Find where the given text appears and provide that cell's center as [x, y] coordinate. 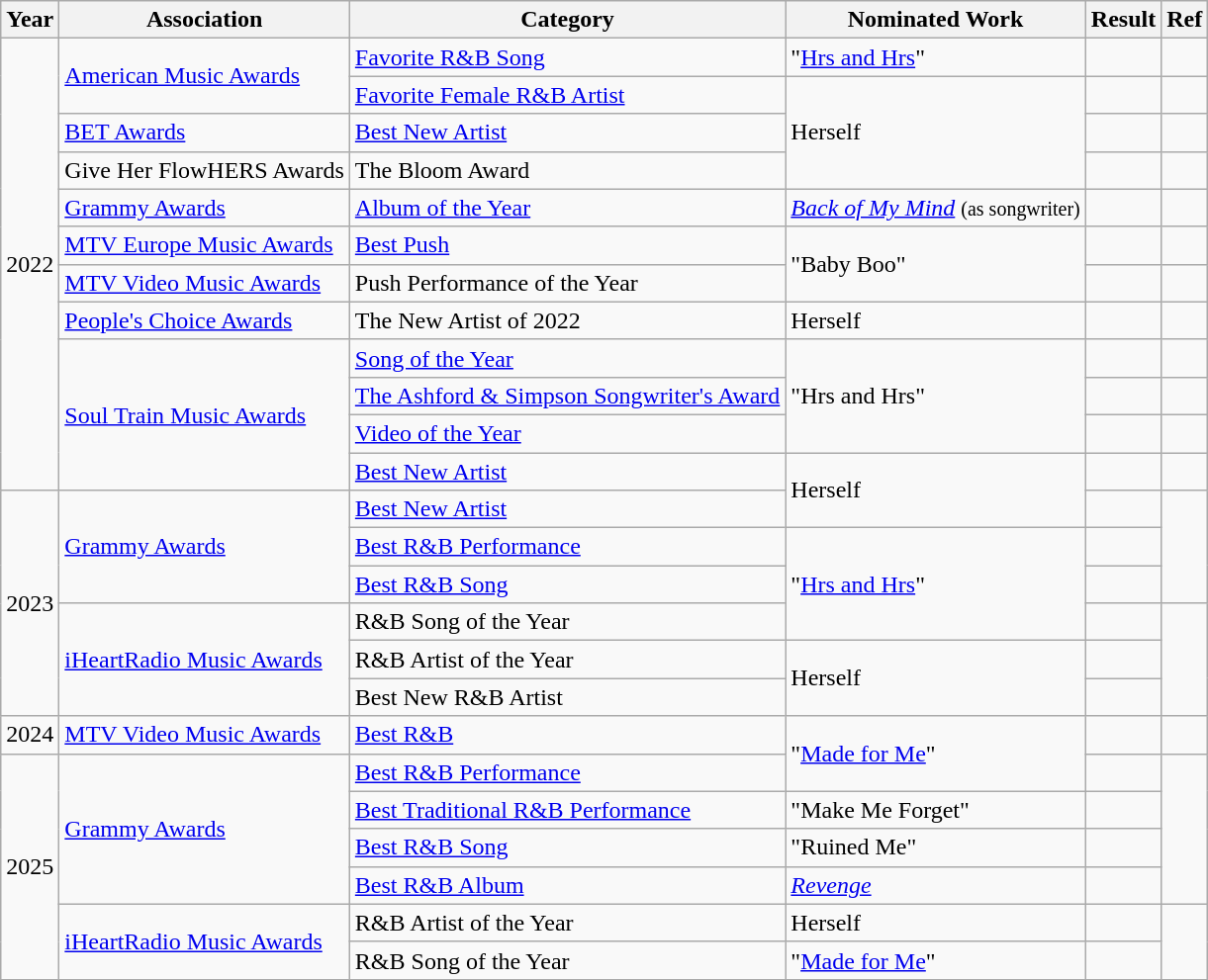
Give Her FlowHERS Awards [205, 170]
Video of the Year [568, 433]
Back of My Mind (as songwriter) [936, 208]
"Make Me Forget" [936, 810]
Ref [1185, 20]
2023 [30, 603]
Nominated Work [936, 20]
Best R&B Album [568, 885]
Result [1123, 20]
The Bloom Award [568, 170]
Album of the Year [568, 208]
BET Awards [205, 133]
2024 [30, 735]
"Ruined Me" [936, 847]
2022 [30, 265]
Favorite R&B Song [568, 57]
MTV Europe Music Awards [205, 245]
Best R&B [568, 735]
Year [30, 20]
Best Push [568, 245]
The Ashford & Simpson Songwriter's Award [568, 396]
People's Choice Awards [205, 320]
The New Artist of 2022 [568, 320]
Revenge [936, 885]
Association [205, 20]
Favorite Female R&B Artist [568, 95]
Category [568, 20]
American Music Awards [205, 76]
Best Traditional R&B Performance [568, 810]
Soul Train Music Awards [205, 414]
2025 [30, 866]
Push Performance of the Year [568, 283]
Best New R&B Artist [568, 697]
"Baby Boo" [936, 264]
Song of the Year [568, 358]
